Identify which cell holds the provided text, then report its (x, y) central coordinate. 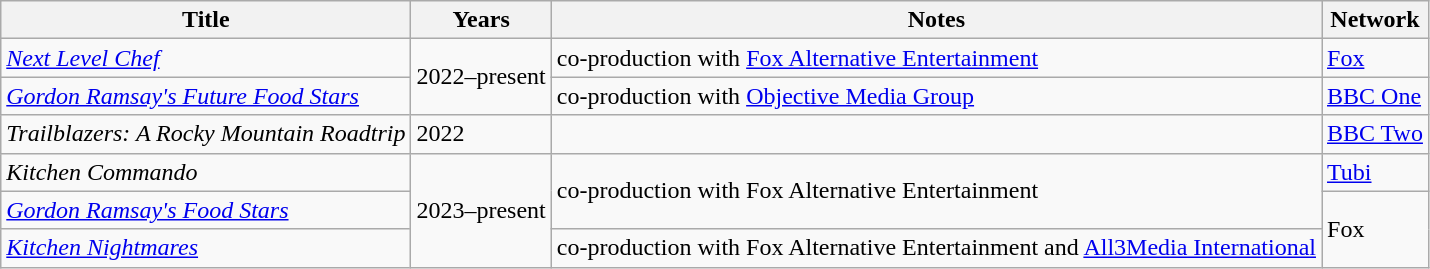
Kitchen Commando (206, 172)
BBC Two (1376, 134)
Network (1376, 20)
Title (206, 20)
Next Level Chef (206, 58)
Gordon Ramsay's Food Stars (206, 210)
co-production with Fox Alternative Entertainment and All3Media International (936, 248)
BBC One (1376, 96)
Gordon Ramsay's Future Food Stars (206, 96)
2023–present (481, 210)
co-production with Objective Media Group (936, 96)
Notes (936, 20)
2022 (481, 134)
Trailblazers: A Rocky Mountain Roadtrip (206, 134)
Tubi (1376, 172)
Kitchen Nightmares (206, 248)
2022–present (481, 77)
Years (481, 20)
